Search for the cell housing the specified text and yield its (x, y) center coordinate. 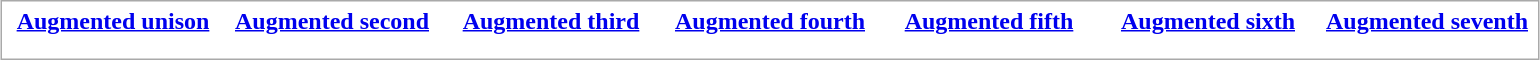
Augmented fourth (770, 20)
Augmented sixth (1208, 20)
Augmented fifth (989, 20)
Augmented third (551, 20)
Augmented unison (113, 20)
Augmented seventh (1427, 20)
Augmented second (332, 20)
